Detect which cell encompasses the target text, then output its [X, Y] center coordinate. 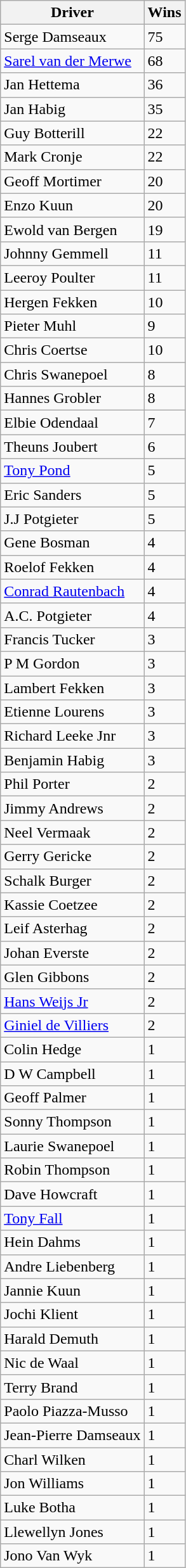
Wins [164, 13]
Lambert Fekken [72, 687]
Theuns Joubert [72, 447]
Neel Vermaak [72, 832]
9 [164, 326]
Etienne Lourens [72, 712]
Geoff Mortimer [72, 181]
Andre Liebenberg [72, 1266]
Luke Botha [72, 1508]
Sonny Thompson [72, 1122]
D W Campbell [72, 1074]
Enzo Kuun [72, 205]
Driver [72, 13]
Chris Coertse [72, 350]
Jan Hettema [72, 85]
Glen Gibbons [72, 977]
Gerry Gericke [72, 857]
36 [164, 85]
Leeroy Poulter [72, 277]
Robin Thompson [72, 1170]
Eric Sanders [72, 495]
Hein Dahms [72, 1242]
Tony Fall [72, 1218]
Jimmy Andrews [72, 808]
Benjamin Habig [72, 760]
Hannes Grobler [72, 398]
Phil Porter [72, 784]
75 [164, 37]
7 [164, 423]
Llewellyn Jones [72, 1532]
Schalk Burger [72, 881]
Richard Leeke Jnr [72, 736]
35 [164, 109]
Dave Howcraft [72, 1194]
Hergen Fekken [72, 302]
Pieter Muhl [72, 326]
19 [164, 229]
Gene Bosman [72, 543]
68 [164, 61]
Johnny Gemmell [72, 253]
Jon Williams [72, 1484]
P M Gordon [72, 663]
Kassie Coetzee [72, 905]
Jono Van Wyk [72, 1556]
Charl Wilken [72, 1459]
Jan Habig [72, 109]
Elbie Odendaal [72, 423]
A.C. Potgieter [72, 615]
Roelof Fekken [72, 567]
Laurie Swanepoel [72, 1146]
Geoff Palmer [72, 1098]
Conrad Rautenbach [72, 591]
Tony Pond [72, 471]
Mark Cronje [72, 157]
6 [164, 447]
Leif Asterhag [72, 929]
Ewold van Bergen [72, 229]
Sarel van der Merwe [72, 61]
Jean-Pierre Damseaux [72, 1435]
Hans Weijs Jr [72, 1001]
Guy Botterill [72, 133]
Terry Brand [72, 1387]
Chris Swanepoel [72, 374]
Harald Demuth [72, 1339]
Jannie Kuun [72, 1291]
Serge Damseaux [72, 37]
Nic de Waal [72, 1363]
Giniel de Villiers [72, 1025]
Francis Tucker [72, 639]
Paolo Piazza-Musso [72, 1411]
J.J Potgieter [72, 519]
Johan Everste [72, 953]
Colin Hedge [72, 1049]
Jochi Klient [72, 1315]
